Provide the (X, Y) coordinate of the cell's center where the given text is located.  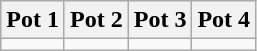
Pot 3 (160, 20)
Pot 1 (33, 20)
Pot 2 (96, 20)
Pot 4 (224, 20)
